Identify which cell holds the provided text, then report its [x, y] central coordinate. 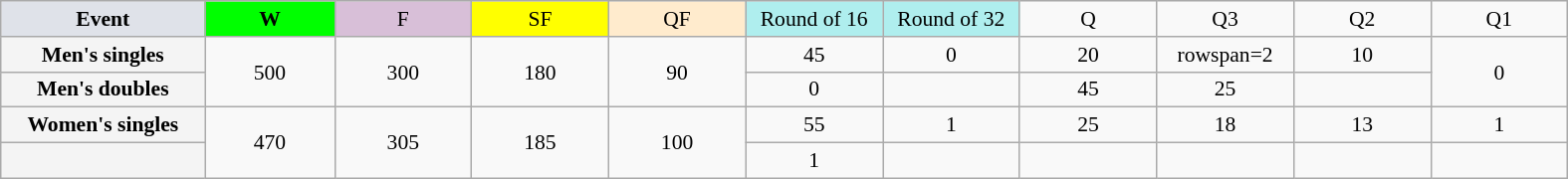
Women's singles [104, 125]
18 [1226, 125]
13 [1362, 125]
Men's singles [104, 55]
F [403, 19]
SF [541, 19]
Q3 [1226, 19]
10 [1362, 55]
55 [814, 125]
W [270, 19]
Q [1088, 19]
90 [677, 72]
180 [541, 72]
300 [403, 72]
185 [541, 143]
100 [677, 143]
Event [104, 19]
500 [270, 72]
305 [403, 143]
Q2 [1362, 19]
rowspan=2 [1226, 55]
470 [270, 143]
Q1 [1499, 19]
Round of 32 [951, 19]
Men's doubles [104, 89]
QF [677, 19]
20 [1088, 55]
Round of 16 [814, 19]
